Pinpoint the cell where the given text exists, returning its [X, Y] midpoint coordinate. 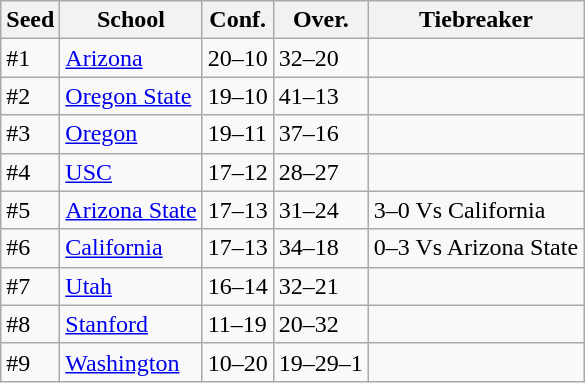
37–16 [320, 134]
#9 [30, 362]
Over. [320, 20]
41–13 [320, 96]
Utah [131, 286]
3–0 Vs California [476, 210]
#7 [30, 286]
Tiebreaker [476, 20]
31–24 [320, 210]
10–20 [238, 362]
17–12 [238, 172]
Arizona State [131, 210]
School [131, 20]
19–29–1 [320, 362]
#8 [30, 324]
20–10 [238, 58]
#5 [30, 210]
19–10 [238, 96]
16–14 [238, 286]
Seed [30, 20]
#2 [30, 96]
11–19 [238, 324]
Stanford [131, 324]
Washington [131, 362]
#6 [30, 248]
0–3 Vs Arizona State [476, 248]
Arizona [131, 58]
#4 [30, 172]
34–18 [320, 248]
32–20 [320, 58]
28–27 [320, 172]
Conf. [238, 20]
#3 [30, 134]
20–32 [320, 324]
19–11 [238, 134]
California [131, 248]
Oregon [131, 134]
32–21 [320, 286]
USC [131, 172]
#1 [30, 58]
Oregon State [131, 96]
